Determine the (x, y) coordinate at the center of the cell enclosing the given text.  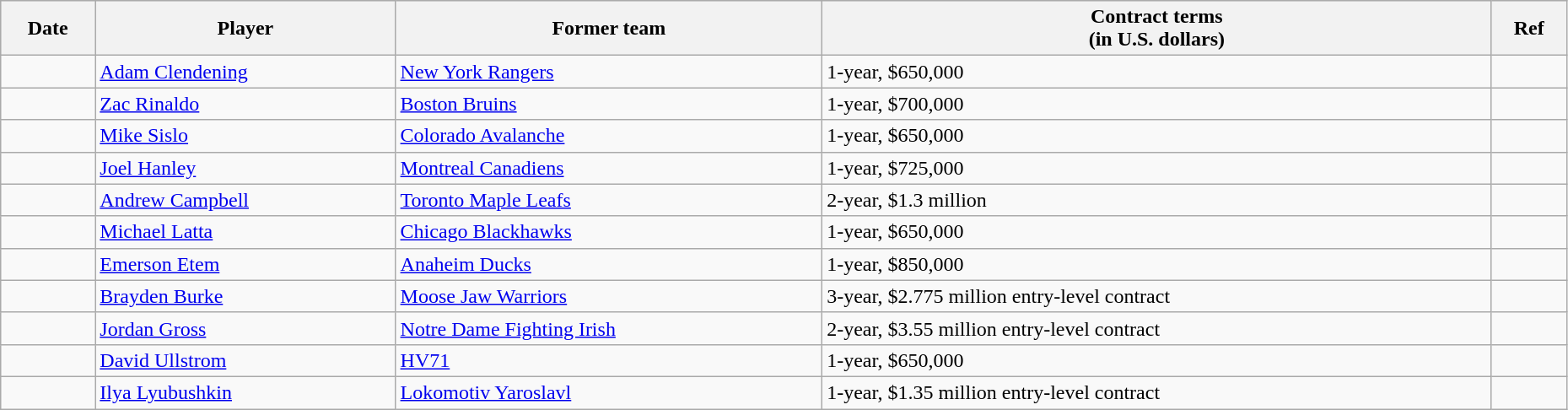
Former team (609, 29)
HV71 (609, 360)
Zac Rinaldo (245, 104)
New York Rangers (609, 72)
3-year, $2.775 million entry-level contract (1157, 296)
2-year, $1.3 million (1157, 200)
Ref (1528, 29)
Mike Sislo (245, 136)
Lokomotiv Yaroslavl (609, 392)
2-year, $3.55 million entry-level contract (1157, 328)
1-year, $725,000 (1157, 168)
Joel Hanley (245, 168)
Emerson Etem (245, 264)
Notre Dame Fighting Irish (609, 328)
Ilya Lyubushkin (245, 392)
Moose Jaw Warriors (609, 296)
Andrew Campbell (245, 200)
Boston Bruins (609, 104)
Jordan Gross (245, 328)
Player (245, 29)
Colorado Avalanche (609, 136)
Michael Latta (245, 232)
Date (48, 29)
David Ullstrom (245, 360)
Contract terms(in U.S. dollars) (1157, 29)
Montreal Canadiens (609, 168)
1-year, $1.35 million entry-level contract (1157, 392)
1-year, $700,000 (1157, 104)
Adam Clendening (245, 72)
Chicago Blackhawks (609, 232)
Anaheim Ducks (609, 264)
Toronto Maple Leafs (609, 200)
1-year, $850,000 (1157, 264)
Brayden Burke (245, 296)
